Capture the cell that displays the provided text and extract its (X, Y) central coordinate. 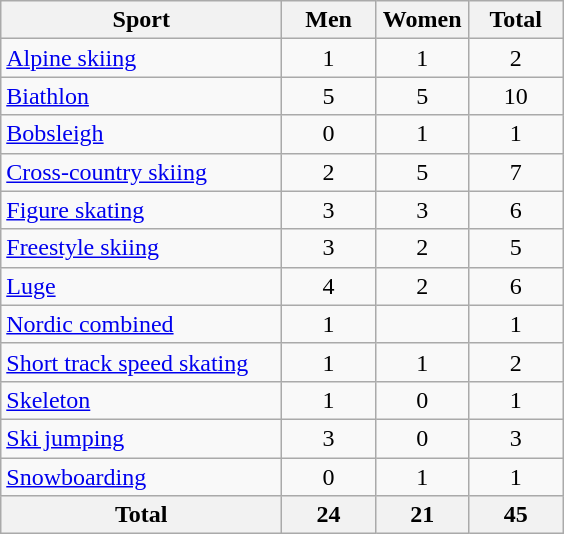
Short track speed skating (142, 362)
21 (422, 515)
4 (329, 286)
10 (516, 96)
Nordic combined (142, 324)
Ski jumping (142, 438)
Bobsleigh (142, 134)
Skeleton (142, 400)
Sport (142, 20)
Men (329, 20)
Alpine skiing (142, 58)
45 (516, 515)
Snowboarding (142, 477)
Figure skating (142, 210)
Luge (142, 286)
Cross-country skiing (142, 172)
Biathlon (142, 96)
Women (422, 20)
7 (516, 172)
24 (329, 515)
Freestyle skiing (142, 248)
